Return the [X, Y] coordinate for the center point of the cell that contains the specified text.  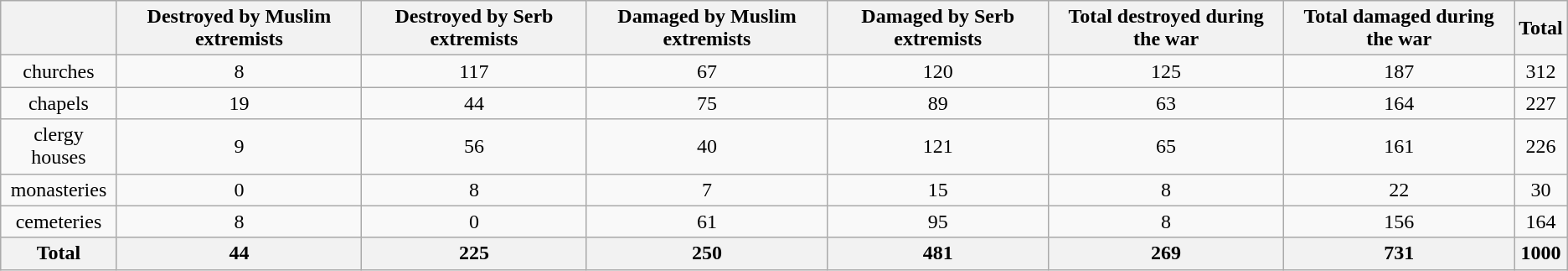
227 [1541, 103]
89 [938, 103]
Destroyed by Muslim extremists [240, 29]
30 [1541, 190]
9 [240, 146]
61 [707, 221]
75 [707, 103]
15 [938, 190]
125 [1166, 71]
cemeteries [59, 221]
Total destroyed during the war [1166, 29]
225 [474, 253]
Destroyed by Serb extremists [474, 29]
1000 [1541, 253]
40 [707, 146]
269 [1166, 253]
56 [474, 146]
731 [1399, 253]
117 [474, 71]
156 [1399, 221]
95 [938, 221]
chapels [59, 103]
22 [1399, 190]
121 [938, 146]
226 [1541, 146]
Total damaged during the war [1399, 29]
Damaged by Serb extremists [938, 29]
monasteries [59, 190]
481 [938, 253]
187 [1399, 71]
clergy houses [59, 146]
120 [938, 71]
19 [240, 103]
161 [1399, 146]
63 [1166, 103]
65 [1166, 146]
7 [707, 190]
churches [59, 71]
Damaged by Muslim extremists [707, 29]
67 [707, 71]
250 [707, 253]
312 [1541, 71]
